Locate the cell with the specified text and output its [X, Y] center coordinate. 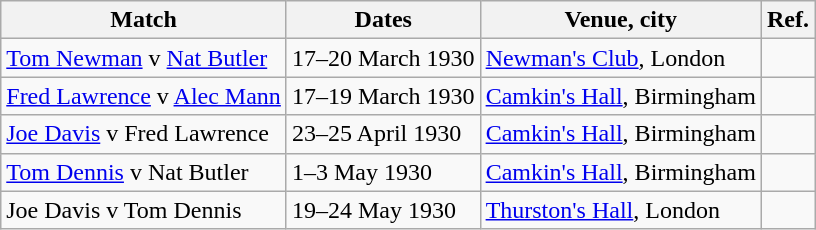
Dates [383, 20]
Fred Lawrence v Alec Mann [144, 96]
Match [144, 20]
Joe Davis v Tom Dennis [144, 210]
Joe Davis v Fred Lawrence [144, 134]
Thurston's Hall, London [620, 210]
23–25 April 1930 [383, 134]
17–20 March 1930 [383, 58]
17–19 March 1930 [383, 96]
Venue, city [620, 20]
Newman's Club, London [620, 58]
1–3 May 1930 [383, 172]
19–24 May 1930 [383, 210]
Ref. [788, 20]
Tom Dennis v Nat Butler [144, 172]
Tom Newman v Nat Butler [144, 58]
